For the text-containing cell, return its midpoint in (X, Y) coordinate format. 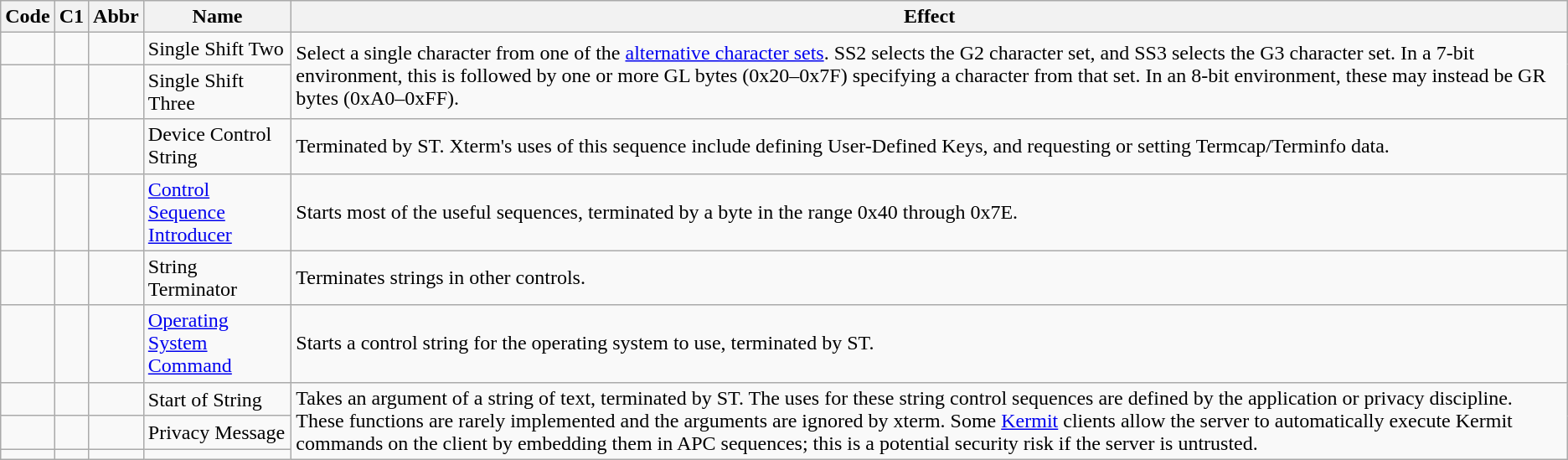
Single Shift Two (217, 49)
Single Shift Three (217, 92)
Privacy Message (217, 432)
Start of String (217, 399)
Control Sequence Introducer (217, 212)
Starts most of the useful sequences, terminated by a byte in the range 0x40 through 0x7E. (930, 212)
Device Control String (217, 146)
Code (28, 17)
Starts a control string for the operating system to use, terminated by ST. (930, 344)
C1 (71, 17)
Terminated by ST. Xterm's uses of this sequence include defining User-Defined Keys, and requesting or setting Termcap/Terminfo data. (930, 146)
Operating System Command (217, 344)
Abbr (116, 17)
Effect (930, 17)
Name (217, 17)
String Terminator (217, 278)
Terminates strings in other controls. (930, 278)
